Identify which cell holds the provided text, then report its (x, y) central coordinate. 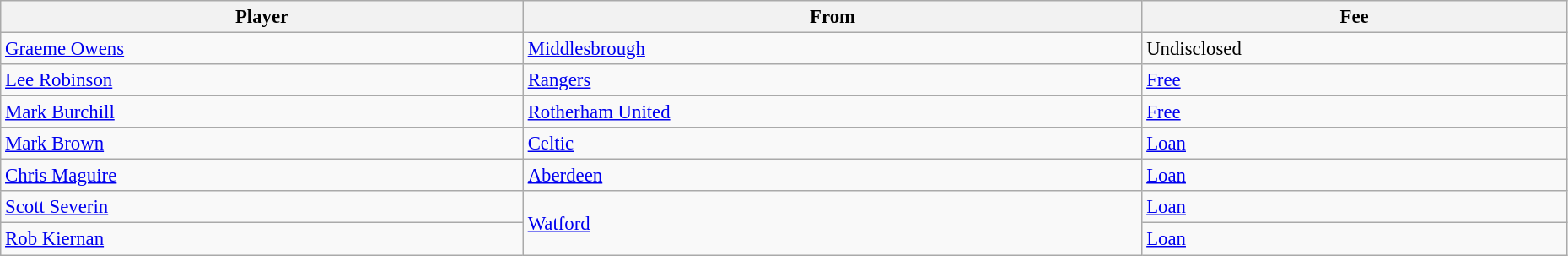
Chris Maguire (262, 176)
Fee (1355, 17)
Graeme Owens (262, 49)
Celtic (832, 144)
Player (262, 17)
Mark Brown (262, 144)
Lee Robinson (262, 80)
Watford (832, 223)
Rangers (832, 80)
Aberdeen (832, 176)
Mark Burchill (262, 112)
From (832, 17)
Rob Kiernan (262, 239)
Scott Severin (262, 207)
Middlesbrough (832, 49)
Rotherham United (832, 112)
Undisclosed (1355, 49)
